Capture the cell that displays the provided text and extract its [X, Y] central coordinate. 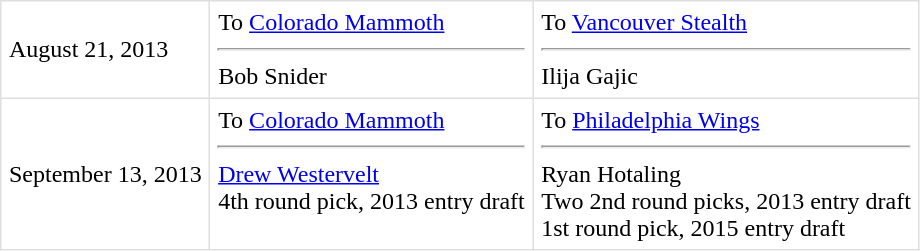
To Colorado MammothDrew Westervelt4th round pick, 2013 entry draft [372, 174]
To Vancouver StealthIlija Gajic [726, 50]
August 21, 2013 [106, 50]
To Philadelphia WingsRyan HotalingTwo 2nd round picks, 2013 entry draft1st round pick, 2015 entry draft [726, 174]
September 13, 2013 [106, 174]
To Colorado MammothBob Snider [372, 50]
